Return [X, Y] of the center of cell containing provided text 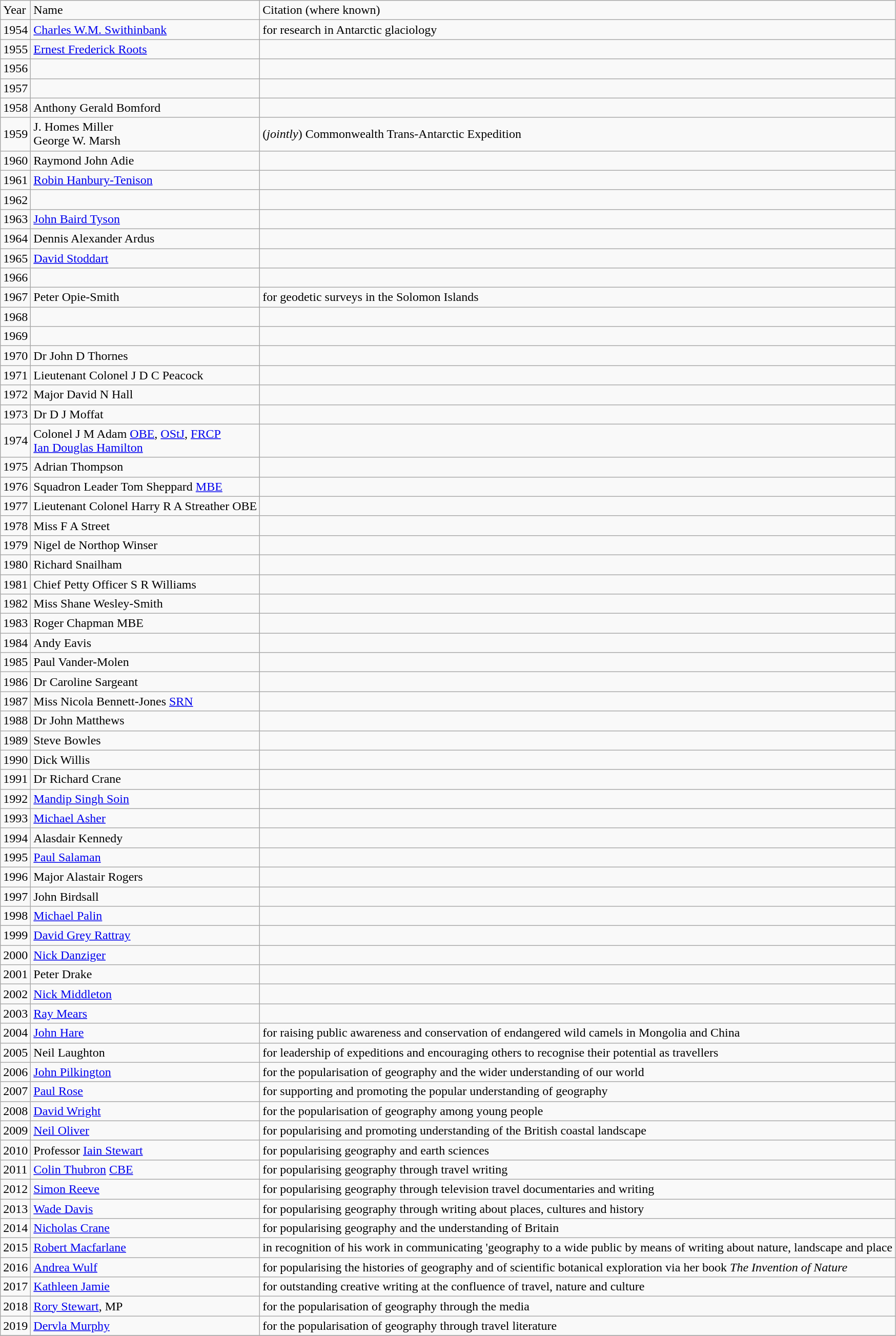
Dennis Alexander Ardus [146, 238]
1999 [15, 936]
1988 [15, 721]
Raymond John Adie [146, 160]
David Wright [146, 1111]
2005 [15, 1052]
1964 [15, 238]
Colin Thubron CBE [146, 1169]
Miss Nicola Bennett-Jones SRN [146, 701]
for popularising geography and earth sciences [578, 1150]
1968 [15, 317]
for the popularisation of geography through the media [578, 1306]
1972 [15, 395]
Ray Mears [146, 1014]
1992 [15, 799]
2016 [15, 1267]
Ernest Frederick Roots [146, 49]
2014 [15, 1228]
Andy Eavis [146, 643]
2015 [15, 1248]
1967 [15, 297]
2008 [15, 1111]
Dick Willis [146, 760]
2011 [15, 1169]
Wade Davis [146, 1208]
Nigel de Northop Winser [146, 545]
Miss F A Street [146, 525]
2013 [15, 1208]
for popularising geography through writing about places, cultures and history [578, 1208]
Nicholas Crane [146, 1228]
Nick Middleton [146, 994]
John Baird Tyson [146, 219]
2007 [15, 1091]
2000 [15, 955]
for the popularisation of geography and the wider understanding of our world [578, 1072]
for popularising geography and the understanding of Britain [578, 1228]
for popularising geography through travel writing [578, 1169]
David Stoddart [146, 258]
1971 [15, 375]
Squadron Leader Tom Sheppard MBE [146, 487]
J. Homes Miller George W. Marsh [146, 134]
Major Alastair Rogers [146, 877]
in recognition of his work in communicating 'geography to a wide public by means of writing about nature, landscape and place [578, 1248]
Anthony Gerald Bomford [146, 108]
Michael Asher [146, 818]
2010 [15, 1150]
John Pilkington [146, 1072]
2019 [15, 1326]
1958 [15, 108]
1976 [15, 487]
1956 [15, 69]
Nick Danziger [146, 955]
1997 [15, 897]
Andrea Wulf [146, 1267]
Paul Vander-Molen [146, 662]
Name [146, 10]
2017 [15, 1287]
for popularising geography through television travel documentaries and writing [578, 1189]
1993 [15, 818]
1986 [15, 682]
Year [15, 10]
1955 [15, 49]
1961 [15, 180]
for the popularisation of geography among young people [578, 1111]
1990 [15, 760]
Charles W.M. Swithinbank [146, 30]
1960 [15, 160]
Dr D J Moffat [146, 414]
for the popularisation of geography through travel literature [578, 1326]
Citation (where known) [578, 10]
1965 [15, 258]
1987 [15, 701]
Paul Rose [146, 1091]
1962 [15, 199]
1975 [15, 467]
1984 [15, 643]
Lieutenant Colonel J D C Peacock [146, 375]
1980 [15, 564]
Miss Shane Wesley-Smith [146, 604]
2001 [15, 975]
Major David N Hall [146, 395]
1966 [15, 278]
2018 [15, 1306]
Roger Chapman MBE [146, 623]
1970 [15, 356]
1973 [15, 414]
Rory Stewart, MP [146, 1306]
David Grey Rattray [146, 936]
1982 [15, 604]
1969 [15, 336]
Kathleen Jamie [146, 1287]
Dr John D Thornes [146, 356]
Alasdair Kennedy [146, 838]
1954 [15, 30]
2003 [15, 1014]
Robin Hanbury-Tenison [146, 180]
1989 [15, 740]
Michael Palin [146, 916]
2002 [15, 994]
Neil Oliver [146, 1130]
1978 [15, 525]
2009 [15, 1130]
Mandip Singh Soin [146, 799]
for popularising and promoting understanding of the British coastal landscape [578, 1130]
Simon Reeve [146, 1189]
Colonel J M Adam OBE, OStJ, FRCPIan Douglas Hamilton [146, 441]
Dr John Matthews [146, 721]
1995 [15, 857]
for supporting and promoting the popular understanding of geography [578, 1091]
1957 [15, 88]
Richard Snailham [146, 564]
1996 [15, 877]
2004 [15, 1033]
1981 [15, 584]
1977 [15, 506]
for popularising the histories of geography and of scientific botanical exploration via her book The Invention of Nature [578, 1267]
for raising public awareness and conservation of endangered wild camels in Mongolia and China [578, 1033]
1998 [15, 916]
1991 [15, 779]
Adrian Thompson [146, 467]
Lieutenant Colonel Harry R A Streather OBE [146, 506]
Steve Bowles [146, 740]
Chief Petty Officer S R Williams [146, 584]
Peter Drake [146, 975]
Paul Salaman [146, 857]
for leadership of expeditions and encouraging others to recognise their potential as travellers [578, 1052]
1994 [15, 838]
Dr Richard Crane [146, 779]
1983 [15, 623]
Peter Opie-Smith [146, 297]
Professor Iain Stewart [146, 1150]
1979 [15, 545]
1985 [15, 662]
Robert Macfarlane [146, 1248]
(jointly) Commonwealth Trans-Antarctic Expedition [578, 134]
2006 [15, 1072]
1959 [15, 134]
1974 [15, 441]
Dr Caroline Sargeant [146, 682]
1963 [15, 219]
Neil Laughton [146, 1052]
John Birdsall [146, 897]
for geodetic surveys in the Solomon Islands [578, 297]
for outstanding creative writing at the confluence of travel, nature and culture [578, 1287]
for research in Antarctic glaciology [578, 30]
Dervla Murphy [146, 1326]
2012 [15, 1189]
John Hare [146, 1033]
